Output the [x, y] coordinate of the center of the cell containing the given text.  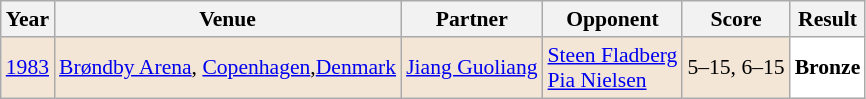
Result [828, 19]
1983 [28, 68]
Brøndby Arena, Copenhagen,Denmark [228, 68]
Partner [472, 19]
Jiang Guoliang [472, 68]
5–15, 6–15 [736, 68]
Venue [228, 19]
Opponent [613, 19]
Bronze [828, 68]
Score [736, 19]
Year [28, 19]
Steen Fladberg Pia Nielsen [613, 68]
